From the cell containing the given text, extract its center point as [x, y] coordinate. 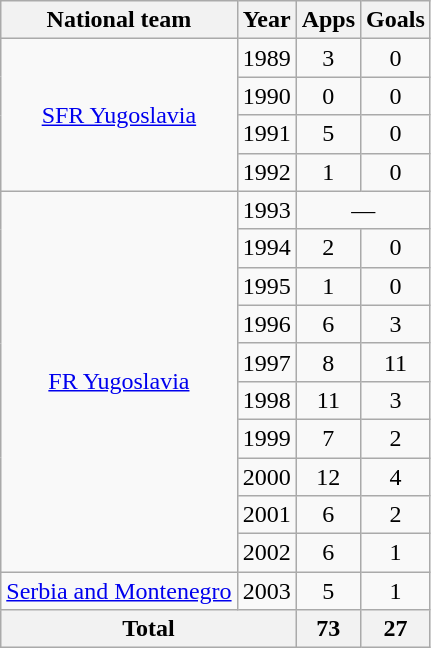
Goals [396, 20]
1989 [266, 58]
1996 [266, 324]
1990 [266, 96]
National team [119, 20]
FR Yugoslavia [119, 382]
Apps [328, 20]
73 [328, 629]
4 [396, 477]
— [363, 210]
2001 [266, 515]
1999 [266, 438]
1995 [266, 286]
1992 [266, 172]
12 [328, 477]
2003 [266, 591]
1997 [266, 362]
1991 [266, 134]
Serbia and Montenegro [119, 591]
2000 [266, 477]
Total [148, 629]
7 [328, 438]
1994 [266, 248]
Year [266, 20]
1993 [266, 210]
2002 [266, 553]
SFR Yugoslavia [119, 115]
8 [328, 362]
1998 [266, 400]
27 [396, 629]
